Output the (X, Y) coordinate of the center of the cell containing the given text.  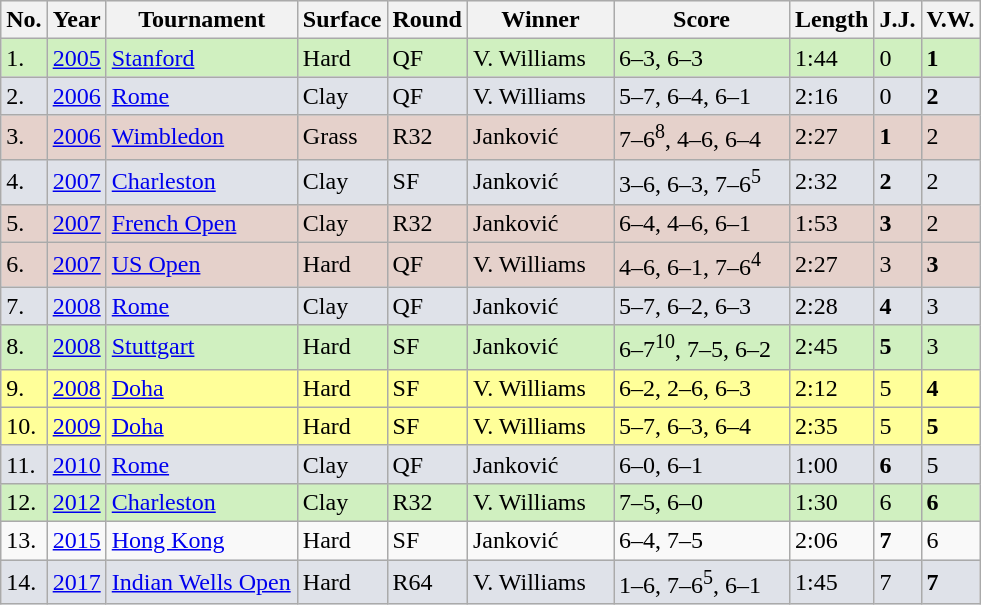
6–4, 7–5 (702, 541)
14. (24, 582)
4–6, 6–1, 7–64 (702, 264)
6–710, 7–5, 6–2 (702, 348)
Stuttgart (202, 348)
4. (24, 182)
2. (24, 96)
2:35 (832, 426)
1:53 (832, 223)
Round (427, 20)
7. (24, 306)
Grass (342, 138)
2:12 (832, 388)
6–0, 6–1 (702, 464)
5–7, 6–2, 6–3 (702, 306)
Hong Kong (202, 541)
2005 (76, 58)
Tournament (202, 20)
2:28 (832, 306)
6–2, 2–6, 6–3 (702, 388)
1:44 (832, 58)
Length (832, 20)
1–6, 7–65, 6–1 (702, 582)
7–68, 4–6, 6–4 (702, 138)
1:00 (832, 464)
2010 (76, 464)
Score (702, 20)
Year (76, 20)
2:45 (832, 348)
9. (24, 388)
3. (24, 138)
13. (24, 541)
V.W. (950, 20)
6–4, 4–6, 6–1 (702, 223)
Stanford (202, 58)
12. (24, 502)
10. (24, 426)
R64 (427, 582)
1:30 (832, 502)
1:45 (832, 582)
2017 (76, 582)
5–7, 6–3, 6–4 (702, 426)
2:06 (832, 541)
Indian Wells Open (202, 582)
5. (24, 223)
8. (24, 348)
2015 (76, 541)
2:16 (832, 96)
7–5, 6–0 (702, 502)
No. (24, 20)
2012 (76, 502)
2:32 (832, 182)
5–7, 6–4, 6–1 (702, 96)
3–6, 6–3, 7–65 (702, 182)
1. (24, 58)
6. (24, 264)
French Open (202, 223)
Wimbledon (202, 138)
2009 (76, 426)
Winner (540, 20)
6–3, 6–3 (702, 58)
11. (24, 464)
J.J. (898, 20)
Surface (342, 20)
US Open (202, 264)
